Search for the cell housing the specified text and yield its [X, Y] center coordinate. 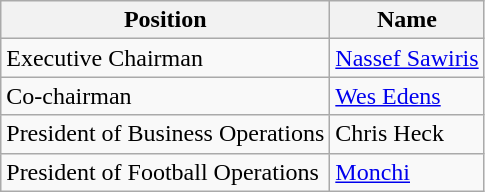
Monchi [407, 172]
Name [407, 20]
President of Business Operations [166, 134]
Wes Edens [407, 96]
Executive Chairman [166, 58]
Chris Heck [407, 134]
Nassef Sawiris [407, 58]
Co-chairman [166, 96]
Position [166, 20]
President of Football Operations [166, 172]
